Identify which cell holds the provided text, then report its (X, Y) central coordinate. 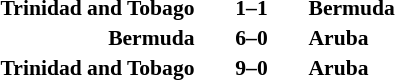
6–0 (252, 38)
